Scan for the cell matching the given text and deliver its [x, y] coordinate at center. 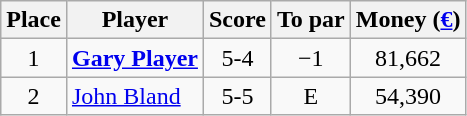
E [310, 96]
−1 [310, 58]
Place [34, 20]
To par [310, 20]
Money (€) [408, 20]
5-5 [237, 96]
5-4 [237, 58]
2 [34, 96]
54,390 [408, 96]
81,662 [408, 58]
John Bland [134, 96]
1 [34, 58]
Score [237, 20]
Gary Player [134, 58]
Player [134, 20]
